Extract the [X, Y] coordinate from the center of the cell holding the provided text.  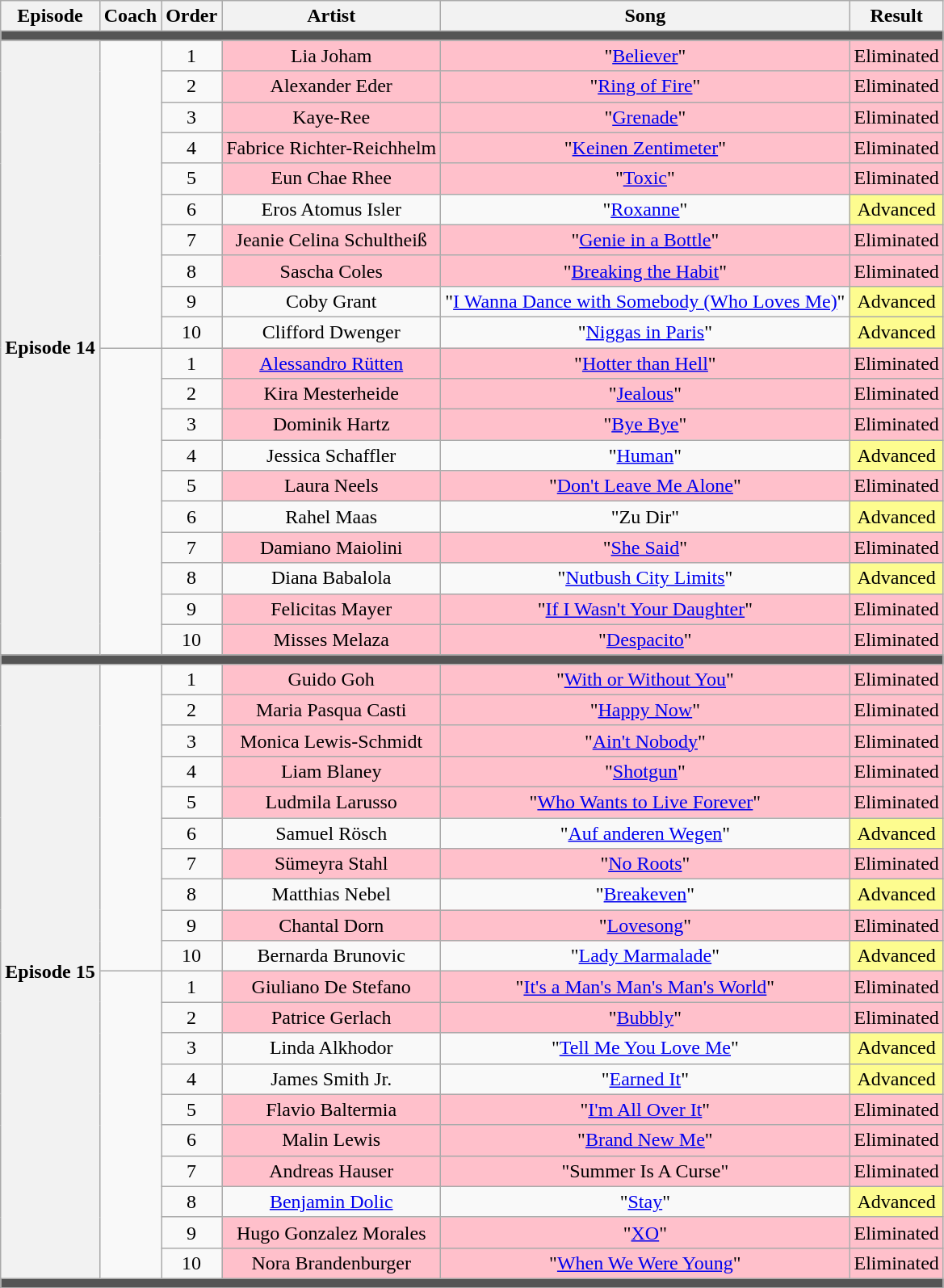
"Toxic" [645, 178]
"I Wanna Dance with Somebody (Who Loves Me)" [645, 301]
Coach [130, 16]
Lia Joham [331, 56]
"Brand New Me" [645, 1140]
"She Said" [645, 548]
Artist [331, 16]
Clifford Dwenger [331, 332]
Sascha Coles [331, 271]
James Smith Jr. [331, 1079]
"XO" [645, 1232]
Flavio Baltermia [331, 1110]
"Human" [645, 455]
Order [192, 16]
"Roxanne" [645, 209]
"Stay" [645, 1202]
Andreas Hauser [331, 1171]
"Zu Dir" [645, 517]
"Lady Marmalade" [645, 956]
Episode 14 [50, 347]
"I'm All Over It" [645, 1110]
Chantal Dorn [331, 925]
Bernarda Brunovic [331, 956]
"Hotter than Hell" [645, 363]
"Bye Bye" [645, 425]
Sümeyra Stahl [331, 864]
"Grenade" [645, 117]
"Ring of Fire" [645, 86]
"With or Without You" [645, 679]
"Ain't Nobody" [645, 740]
"Auf anderen Wegen" [645, 833]
Maria Pasqua Casti [331, 710]
Malin Lewis [331, 1140]
"Nutbush City Limits" [645, 578]
Kaye-Ree [331, 117]
"Niggas in Paris" [645, 332]
Alessandro Rütten [331, 363]
Eun Chae Rhee [331, 178]
Episode 15 [50, 971]
"Genie in a Bottle" [645, 240]
"Who Wants to Live Forever" [645, 802]
"Shotgun" [645, 771]
Laura Neels [331, 486]
Diana Babalola [331, 578]
"Breaking the Habit" [645, 271]
Samuel Rösch [331, 833]
"Don't Leave Me Alone" [645, 486]
"If I Wasn't Your Daughter" [645, 609]
"Breakeven" [645, 895]
"It's a Man's Man's Man's World" [645, 987]
"Jealous" [645, 394]
Fabrice Richter-Reichhelm [331, 148]
Matthias Nebel [331, 895]
Nora Brandenburger [331, 1263]
Rahel Maas [331, 517]
"No Roots" [645, 864]
Episode [50, 16]
"Keinen Zentimeter" [645, 148]
Alexander Eder [331, 86]
Dominik Hartz [331, 425]
"When We Were Young" [645, 1263]
Jeanie Celina Schultheiß [331, 240]
Result [896, 16]
Jessica Schaffler [331, 455]
Guido Goh [331, 679]
Patrice Gerlach [331, 1017]
"Believer" [645, 56]
Giuliano De Stefano [331, 987]
Linda Alkhodor [331, 1048]
"Bubbly" [645, 1017]
Song [645, 16]
Felicitas Mayer [331, 609]
"Despacito" [645, 640]
Benjamin Dolic [331, 1202]
"Tell Me You Love Me" [645, 1048]
"Happy Now" [645, 710]
Hugo Gonzalez Morales [331, 1232]
Coby Grant [331, 301]
Ludmila Larusso [331, 802]
"Summer Is A Curse" [645, 1171]
Misses Melaza [331, 640]
Eros Atomus Isler [331, 209]
Damiano Maiolini [331, 548]
Monica Lewis-Schmidt [331, 740]
"Lovesong" [645, 925]
"Earned It" [645, 1079]
Liam Blaney [331, 771]
Kira Mesterheide [331, 394]
